Detect which cell encompasses the target text, then output its (x, y) center coordinate. 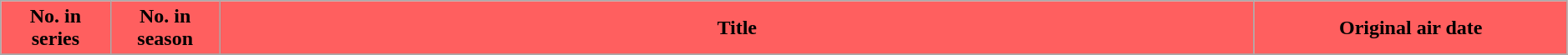
No. inseries (55, 28)
No. inseason (165, 28)
Title (737, 28)
Original air date (1410, 28)
